Identify which cell holds the provided text, then report its [x, y] central coordinate. 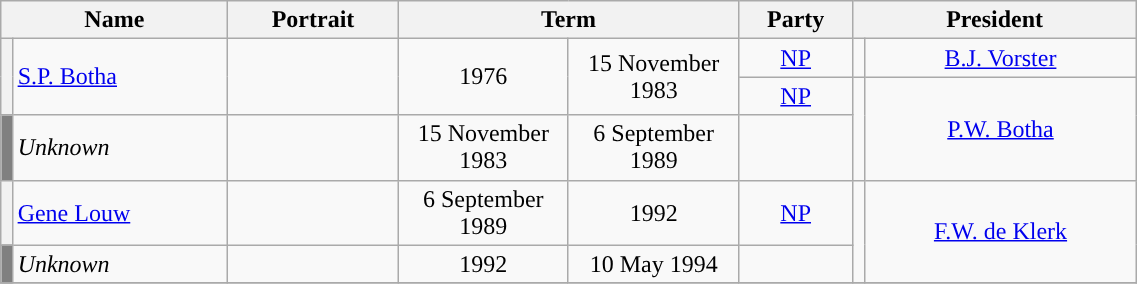
B.J. Vorster [1000, 58]
P.W. Botha [1000, 128]
10 May 1994 [653, 264]
President [994, 20]
Portrait [313, 20]
1976 [483, 77]
Name [114, 20]
F.W. de Klerk [1000, 232]
S.P. Botha [120, 77]
Party [796, 20]
Gene Louw [120, 212]
Term [568, 20]
